Locate the cell with the specified text and output its [X, Y] center coordinate. 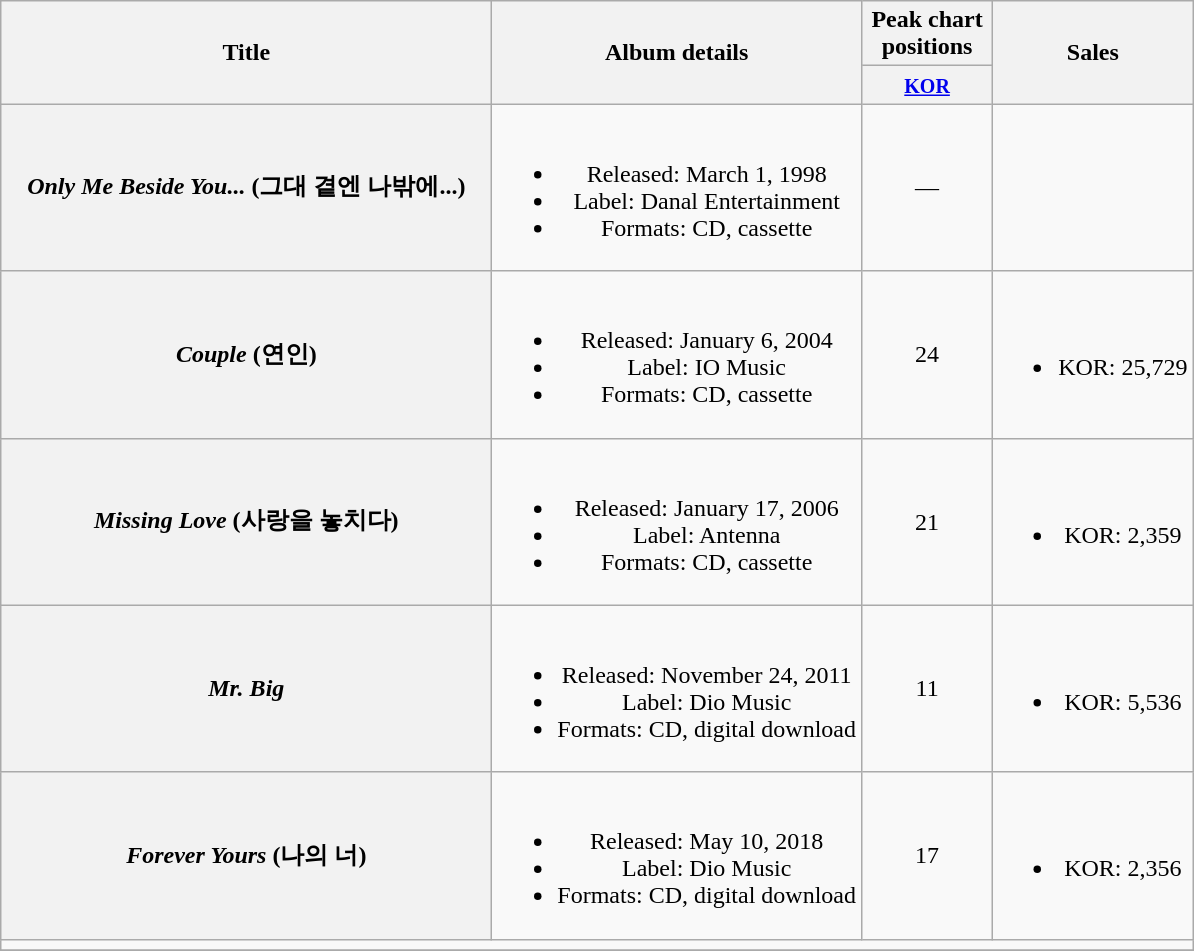
Mr. Big [246, 688]
Only Me Beside You... (그대 곁엔 나밖에...) [246, 188]
Sales [1093, 52]
17 [928, 856]
11 [928, 688]
KOR [928, 85]
— [928, 188]
KOR: 25,729 [1093, 354]
Forever Yours (나의 너) [246, 856]
Released: January 17, 2006Label: AntennaFormats: CD, cassette [677, 522]
Album details [677, 52]
Released: November 24, 2011Label: Dio MusicFormats: CD, digital download [677, 688]
Peak chart positions [928, 34]
Released: January 6, 2004Label: IO MusicFormats: CD, cassette [677, 354]
Released: March 1, 1998Label: Danal EntertainmentFormats: CD, cassette [677, 188]
24 [928, 354]
KOR: 2,356 [1093, 856]
Missing Love (사랑을 놓치다) [246, 522]
KOR: 2,359 [1093, 522]
Released: May 10, 2018Label: Dio MusicFormats: CD, digital download [677, 856]
KOR: 5,536 [1093, 688]
21 [928, 522]
Title [246, 52]
Couple (연인) [246, 354]
